Search for the cell housing the specified text and yield its [X, Y] center coordinate. 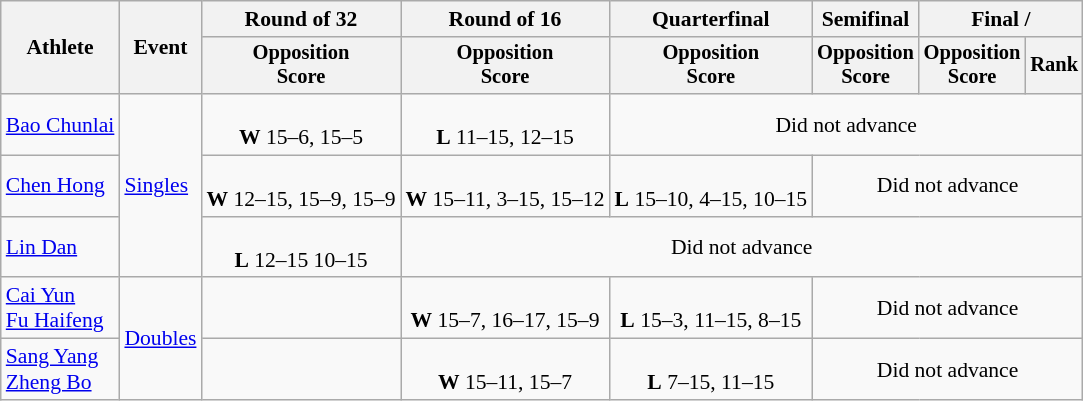
Athlete [60, 48]
Event [160, 48]
W 15–6, 15–5 [300, 124]
Quarterfinal [712, 19]
Bao Chunlai [60, 124]
L 15–10, 4–15, 10–15 [712, 186]
Doubles [160, 339]
Chen Hong [60, 186]
Round of 16 [504, 19]
L 15–3, 11–15, 8–15 [712, 308]
Lin Dan [60, 248]
W 12–15, 15–9, 15–9 [300, 186]
L 12–15 10–15 [300, 248]
Semifinal [866, 19]
W 15–11, 15–7 [504, 370]
W 15–11, 3–15, 15–12 [504, 186]
L 11–15, 12–15 [504, 124]
L 7–15, 11–15 [712, 370]
Cai YunFu Haifeng [60, 308]
Rank [1054, 66]
Round of 32 [300, 19]
Final / [1001, 19]
W 15–7, 16–17, 15–9 [504, 308]
Singles [160, 186]
Sang YangZheng Bo [60, 370]
